Find where the given text appears and provide that cell's center as [X, Y] coordinate. 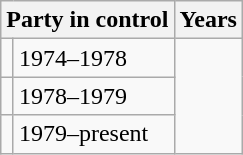
1979–present [94, 134]
1974–1978 [94, 58]
1978–1979 [94, 96]
Party in control [88, 20]
Years [208, 20]
